Identify which cell holds the provided text, then report its (x, y) central coordinate. 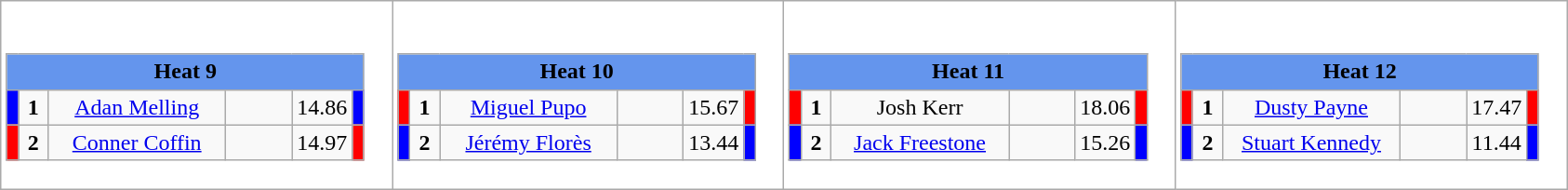
Adan Melling (138, 107)
18.06 (1105, 107)
Heat 11 (968, 72)
Dusty Payne (1311, 107)
Heat 11 1 Josh Kerr 18.06 2 Jack Freestone 15.26 (980, 95)
Heat 10 (577, 72)
Josh Kerr (921, 107)
Miguel Pupo (528, 107)
Jérémy Florès (528, 142)
Heat 12 (1360, 72)
17.47 (1497, 107)
Conner Coffin (138, 142)
15.67 (714, 107)
11.44 (1497, 142)
Heat 9 (185, 72)
15.26 (1105, 142)
13.44 (714, 142)
14.86 (322, 107)
Stuart Kennedy (1311, 142)
Heat 12 1 Dusty Payne 17.47 2 Stuart Kennedy 11.44 (1371, 95)
Jack Freestone (921, 142)
14.97 (322, 142)
Heat 9 1 Adan Melling 14.86 2 Conner Coffin 14.97 (197, 95)
Heat 10 1 Miguel Pupo 15.67 2 Jérémy Florès 13.44 (588, 95)
